Detect which cell encompasses the target text, then output its [x, y] center coordinate. 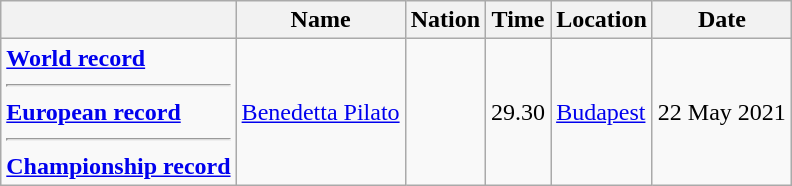
Nation [445, 20]
Budapest [602, 112]
Benedetta Pilato [320, 112]
Name [320, 20]
Location [602, 20]
29.30 [518, 112]
22 May 2021 [722, 112]
World recordEuropean recordChampionship record [118, 112]
Time [518, 20]
Date [722, 20]
